Capture the cell that displays the provided text and extract its [X, Y] central coordinate. 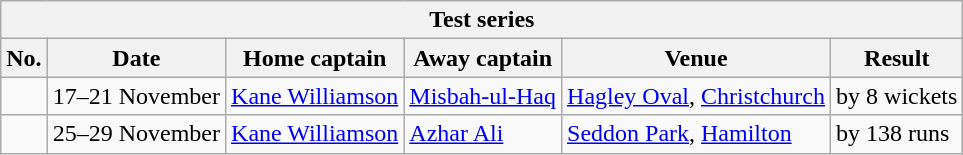
by 138 runs [897, 134]
Misbah-ul-Haq [483, 96]
Away captain [483, 58]
Venue [696, 58]
by 8 wickets [897, 96]
Home captain [315, 58]
Azhar Ali [483, 134]
Date [136, 58]
17–21 November [136, 96]
25–29 November [136, 134]
Hagley Oval, Christchurch [696, 96]
No. [24, 58]
Test series [482, 20]
Seddon Park, Hamilton [696, 134]
Result [897, 58]
